Provide the (X, Y) coordinate of the cell's center where the given text is located.  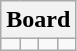
Board (38, 20)
